Scan for the cell matching the given text and deliver its [x, y] coordinate at center. 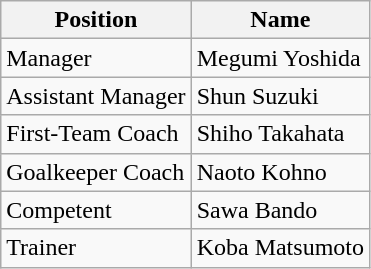
First-Team Coach [96, 134]
Name [280, 20]
Naoto Kohno [280, 172]
Manager [96, 58]
Koba Matsumoto [280, 248]
Megumi Yoshida [280, 58]
Position [96, 20]
Shiho Takahata [280, 134]
Goalkeeper Coach [96, 172]
Assistant Manager [96, 96]
Sawa Bando [280, 210]
Shun Suzuki [280, 96]
Trainer [96, 248]
Competent [96, 210]
